Return the (X, Y) coordinate for the center point of the cell that contains the specified text.  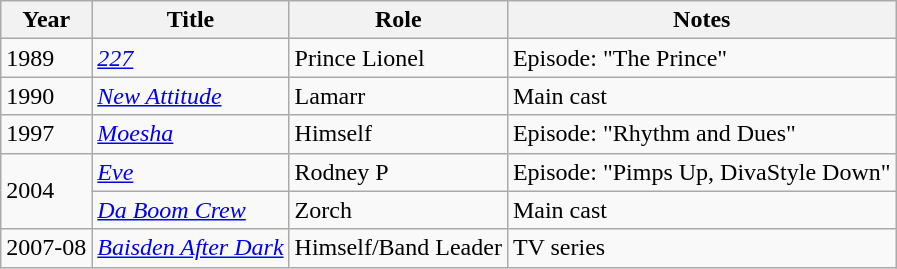
2004 (46, 191)
227 (190, 58)
Year (46, 20)
New Attitude (190, 96)
Zorch (398, 210)
Episode: "The Prince" (702, 58)
TV series (702, 248)
1989 (46, 58)
Lamarr (398, 96)
Role (398, 20)
Himself/Band Leader (398, 248)
Rodney P (398, 172)
Episode: "Rhythm and Dues" (702, 134)
Episode: "Pimps Up, DivaStyle Down" (702, 172)
Notes (702, 20)
1990 (46, 96)
Da Boom Crew (190, 210)
Himself (398, 134)
Prince Lionel (398, 58)
2007-08 (46, 248)
Moesha (190, 134)
Eve (190, 172)
Baisden After Dark (190, 248)
1997 (46, 134)
Title (190, 20)
